Return (x, y) of the center of cell containing provided text 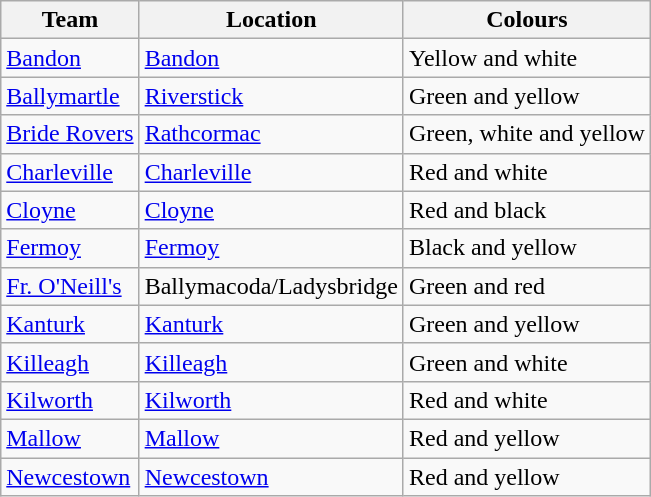
Team (70, 20)
Ballymacoda/Ladysbridge (271, 286)
Fr. O'Neill's (70, 286)
Colours (526, 20)
Green and white (526, 362)
Black and yellow (526, 248)
Green, white and yellow (526, 134)
Ballymartle (70, 96)
Yellow and white (526, 58)
Bride Rovers (70, 134)
Green and red (526, 286)
Rathcormac (271, 134)
Riverstick (271, 96)
Location (271, 20)
Red and black (526, 210)
